Search for the cell housing the specified text and yield its [X, Y] center coordinate. 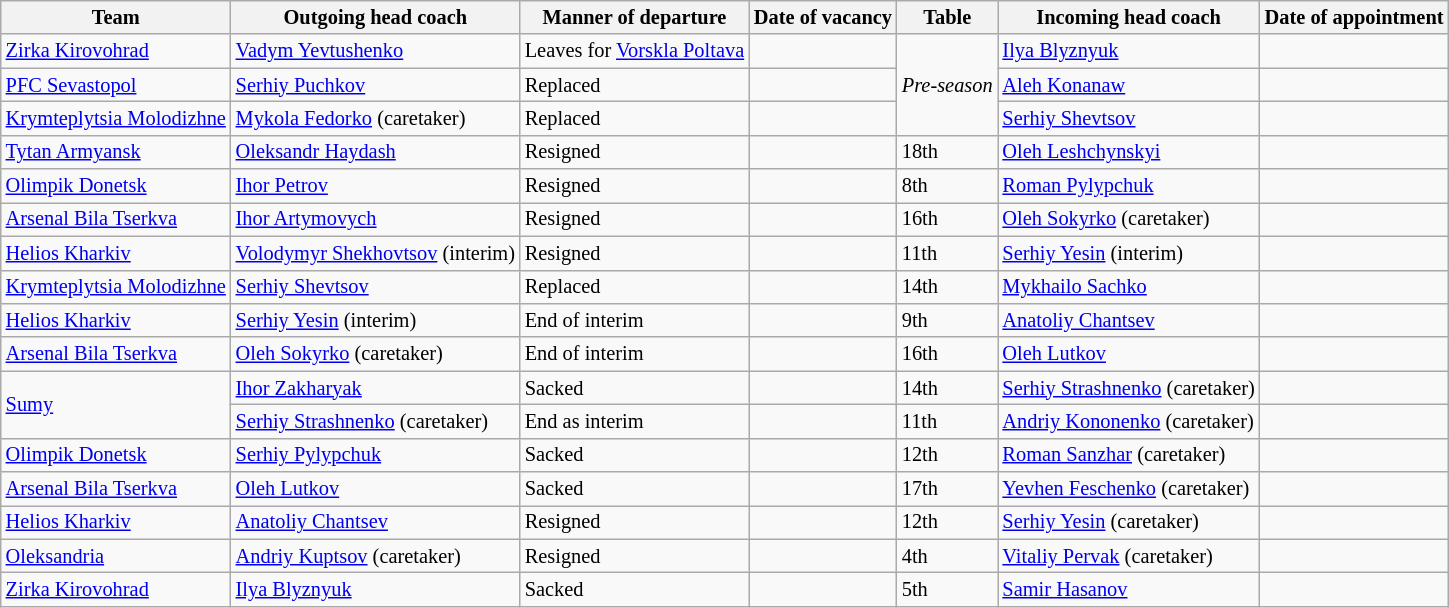
Roman Pylypchuk [1129, 186]
Pre-season [948, 84]
Samir Hasanov [1129, 589]
Oleksandr Haydash [376, 152]
End as interim [634, 421]
Date of vacancy [823, 17]
Ihor Artymovych [376, 219]
Andriy Kononenko (caretaker) [1129, 421]
Aleh Konanaw [1129, 85]
Ihor Zakharyak [376, 388]
PFC Sevastopol [116, 85]
4th [948, 556]
9th [948, 320]
Manner of departure [634, 17]
Tytan Armyansk [116, 152]
Andriy Kuptsov (caretaker) [376, 556]
8th [948, 186]
Mykola Fedorko (caretaker) [376, 118]
Ihor Petrov [376, 186]
Team [116, 17]
Incoming head coach [1129, 17]
Date of appointment [1354, 17]
Yevhen Feschenko (caretaker) [1129, 489]
Table [948, 17]
Oleksandria [116, 556]
Vadym Yevtushenko [376, 51]
Mykhailo Sachko [1129, 287]
Outgoing head coach [376, 17]
Serhiy Yesin (caretaker) [1129, 522]
Serhiy Puchkov [376, 85]
Roman Sanzhar (caretaker) [1129, 455]
Serhiy Pylypchuk [376, 455]
Vitaliy Pervak (caretaker) [1129, 556]
Leaves for Vorskla Poltava [634, 51]
Volodymyr Shekhovtsov (interim) [376, 253]
Sumy [116, 404]
5th [948, 589]
18th [948, 152]
Oleh Leshchynskyi [1129, 152]
17th [948, 489]
